From the cell containing the given text, extract its center point as [X, Y] coordinate. 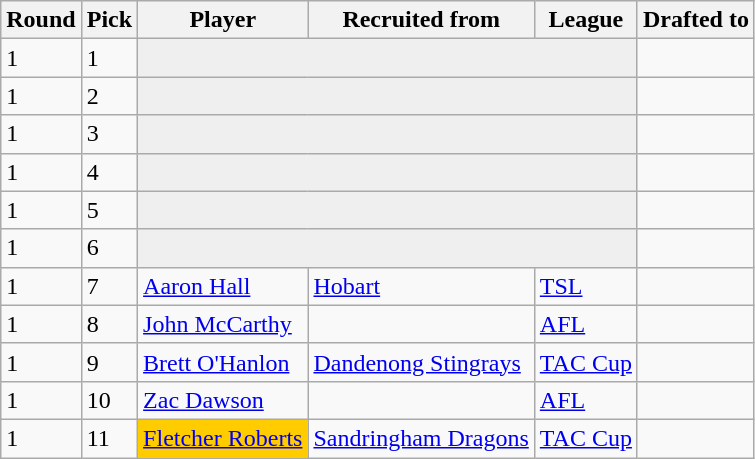
Drafted to [696, 20]
8 [109, 324]
Fletcher Roberts [223, 438]
John McCarthy [223, 324]
Zac Dawson [223, 400]
Round [41, 20]
League [586, 20]
11 [109, 438]
9 [109, 362]
4 [109, 172]
3 [109, 134]
Brett O'Hanlon [223, 362]
2 [109, 96]
Sandringham Dragons [421, 438]
Dandenong Stingrays [421, 362]
Recruited from [421, 20]
Pick [109, 20]
Aaron Hall [223, 286]
Player [223, 20]
5 [109, 210]
6 [109, 248]
TSL [586, 286]
Hobart [421, 286]
7 [109, 286]
10 [109, 400]
